Detect which cell encompasses the target text, then output its (X, Y) center coordinate. 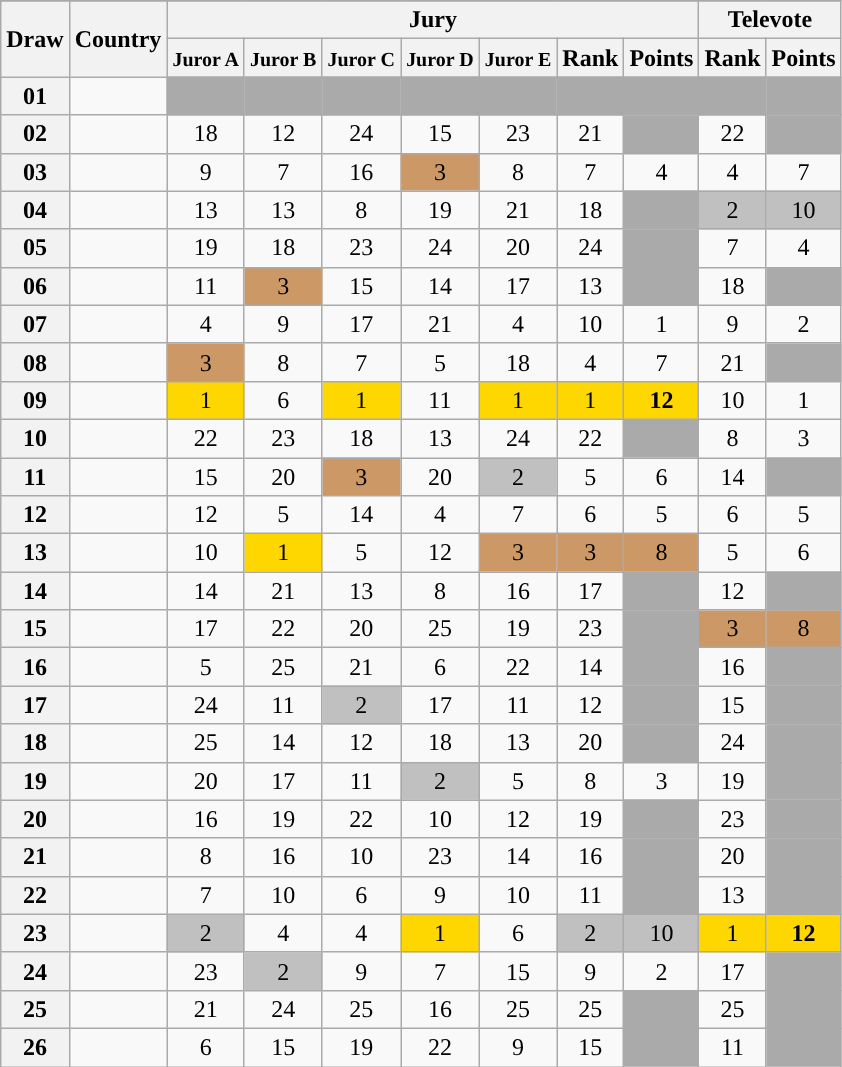
Televote (770, 20)
08 (35, 362)
Country (118, 39)
Juror C (362, 58)
Juror D (440, 58)
03 (35, 172)
04 (35, 210)
Draw (35, 39)
26 (35, 1047)
Juror B (283, 58)
07 (35, 324)
02 (35, 134)
06 (35, 286)
05 (35, 248)
Juror A (206, 58)
01 (35, 96)
Jury (433, 20)
09 (35, 400)
Juror E (518, 58)
